Provide the [X, Y] coordinate of the cell's center where the given text is located.  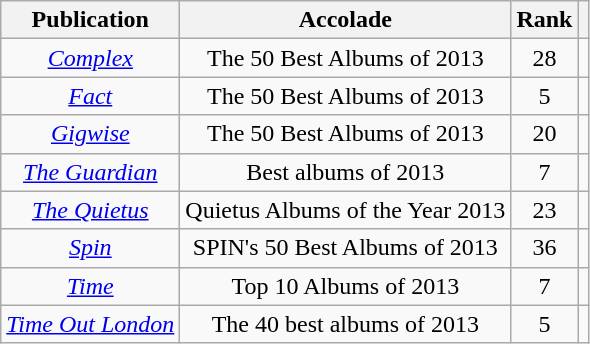
Spin [90, 248]
Accolade [346, 20]
Fact [90, 96]
20 [544, 134]
SPIN's 50 Best Albums of 2013 [346, 248]
Publication [90, 20]
The 40 best albums of 2013 [346, 324]
The Quietus [90, 210]
Complex [90, 58]
Time Out London [90, 324]
Rank [544, 20]
The Guardian [90, 172]
Quietus Albums of the Year 2013 [346, 210]
Top 10 Albums of 2013 [346, 286]
36 [544, 248]
Best albums of 2013 [346, 172]
23 [544, 210]
Time [90, 286]
28 [544, 58]
Gigwise [90, 134]
